Extract the [x, y] coordinate from the center of the cell holding the provided text.  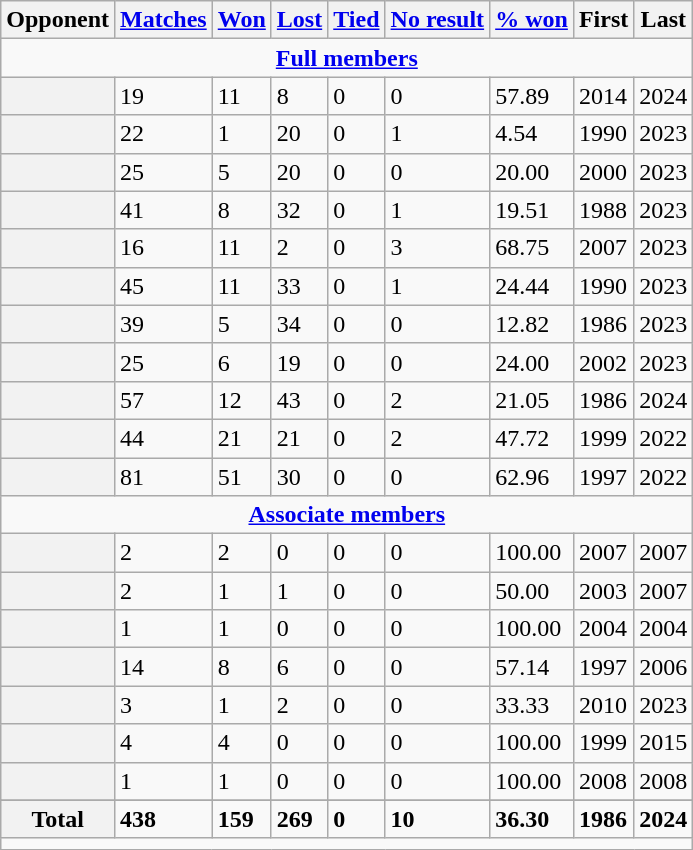
Last [664, 20]
Opponent [58, 20]
33 [299, 286]
159 [242, 819]
12.82 [532, 324]
41 [164, 210]
10 [438, 819]
% won [532, 20]
2006 [664, 667]
14 [164, 667]
62.96 [532, 477]
438 [164, 819]
2002 [603, 362]
22 [164, 134]
68.75 [532, 248]
24.44 [532, 286]
30 [299, 477]
44 [164, 438]
Tied [356, 20]
57.89 [532, 96]
2010 [603, 705]
269 [299, 819]
Matches [164, 20]
57 [164, 400]
16 [164, 248]
36.30 [532, 819]
33.33 [532, 705]
50.00 [532, 591]
21.05 [532, 400]
43 [299, 400]
Won [242, 20]
1988 [603, 210]
No result [438, 20]
81 [164, 477]
32 [299, 210]
2014 [603, 96]
4.54 [532, 134]
24.00 [532, 362]
19.51 [532, 210]
2015 [664, 743]
Lost [299, 20]
Total [58, 819]
57.14 [532, 667]
47.72 [532, 438]
2003 [603, 591]
12 [242, 400]
First [603, 20]
20.00 [532, 172]
34 [299, 324]
45 [164, 286]
Associate members [347, 515]
2000 [603, 172]
39 [164, 324]
Full members [347, 58]
51 [242, 477]
